Locate the cell with the specified text and output its (x, y) center coordinate. 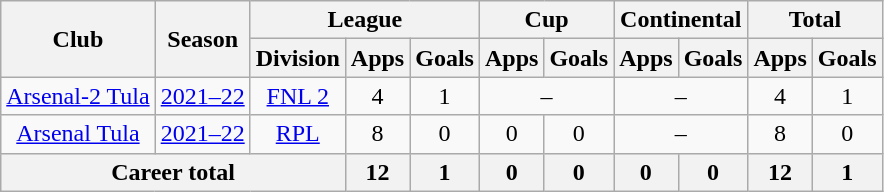
Cup (546, 20)
Continental (681, 20)
Total (815, 20)
FNL 2 (298, 96)
RPL (298, 134)
Arsenal Tula (78, 134)
League (364, 20)
Club (78, 39)
Division (298, 58)
Arsenal-2 Tula (78, 96)
Season (202, 39)
Career total (174, 172)
